For the text-containing cell, return its midpoint in [X, Y] coordinate format. 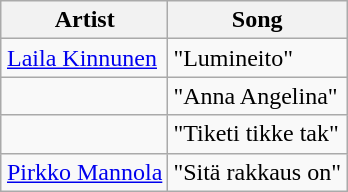
Artist [84, 20]
Song [258, 20]
"Sitä rakkaus on" [258, 172]
"Tiketi tikke tak" [258, 134]
Pirkko Mannola [84, 172]
"Anna Angelina" [258, 96]
Laila Kinnunen [84, 58]
"Lumineito" [258, 58]
